Capture the cell that displays the provided text and extract its [x, y] central coordinate. 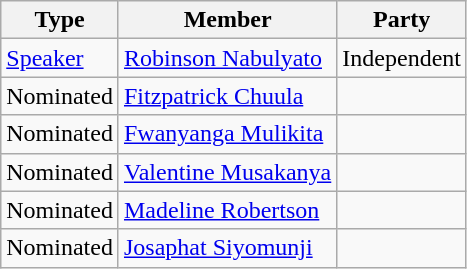
Valentine Musakanya [227, 172]
Speaker [60, 58]
Type [60, 20]
Robinson Nabulyato [227, 58]
Fitzpatrick Chuula [227, 96]
Member [227, 20]
Josaphat Siyomunji [227, 248]
Party [402, 20]
Madeline Robertson [227, 210]
Fwanyanga Mulikita [227, 134]
Independent [402, 58]
